From the cell containing the given text, extract its center point as (x, y) coordinate. 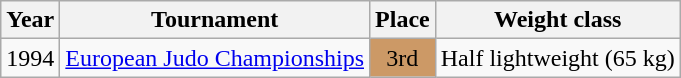
Tournament (215, 20)
Weight class (558, 20)
1994 (30, 58)
Half lightweight (65 kg) (558, 58)
Place (403, 20)
3rd (403, 58)
Year (30, 20)
European Judo Championships (215, 58)
